Determine the (X, Y) coordinate at the center of the cell enclosing the given text.  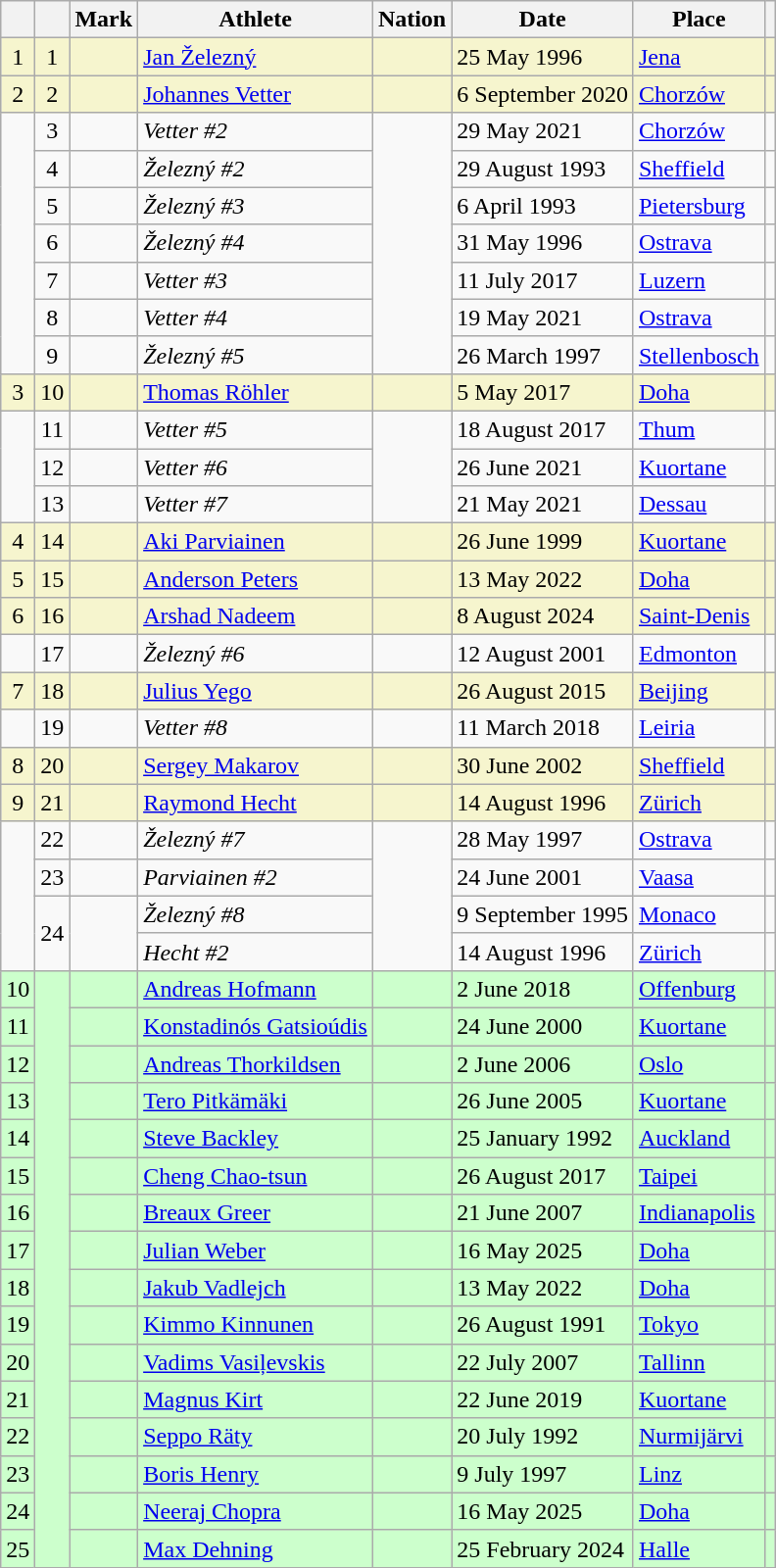
19 May 2021 (543, 318)
Andreas Thorkildsen (256, 1063)
Vadims Vasiļevskis (256, 1362)
Oslo (699, 1063)
25 May 1996 (543, 57)
Železný #5 (256, 355)
25 (18, 1548)
28 May 1997 (543, 840)
Vetter #7 (256, 505)
Boris Henry (256, 1474)
Jakub Vadlejch (256, 1288)
Indianapolis (699, 1213)
31 May 1996 (543, 243)
29 August 1993 (543, 169)
Julian Weber (256, 1250)
Johannes Vetter (256, 94)
Aki Parviainen (256, 542)
Nurmijärvi (699, 1437)
Max Dehning (256, 1548)
26 March 1997 (543, 355)
Nation (412, 20)
Beijing (699, 691)
Leiria (699, 728)
Saint-Denis (699, 616)
12 August 2001 (543, 654)
Arshad Nadeem (256, 616)
Andreas Hofmann (256, 989)
Tero Pitkämäki (256, 1102)
Place (699, 20)
22 July 2007 (543, 1362)
Železný #6 (256, 654)
26 August 2015 (543, 691)
Železný #4 (256, 243)
Thomas Röhler (256, 392)
26 June 2021 (543, 467)
Neeraj Chopra (256, 1511)
Edmonton (699, 654)
Železný #3 (256, 206)
Julius Yego (256, 691)
Halle (699, 1548)
Seppo Räty (256, 1437)
Kimmo Kinnunen (256, 1325)
Luzern (699, 280)
6 September 2020 (543, 94)
Thum (699, 429)
Vaasa (699, 877)
2 June 2006 (543, 1063)
11 March 2018 (543, 728)
Parviainen #2 (256, 877)
26 August 2017 (543, 1176)
25 February 2024 (543, 1548)
Anderson Peters (256, 579)
Železný #8 (256, 914)
5 May 2017 (543, 392)
Breaux Greer (256, 1213)
Auckland (699, 1139)
Raymond Hecht (256, 803)
Vetter #5 (256, 429)
Taipei (699, 1176)
21 May 2021 (543, 505)
9 July 1997 (543, 1474)
Jan Železný (256, 57)
22 June 2019 (543, 1399)
Date (543, 20)
Konstadinós Gatsioúdis (256, 1026)
Monaco (699, 914)
Vetter #8 (256, 728)
26 August 1991 (543, 1325)
Železný #2 (256, 169)
8 August 2024 (543, 616)
9 September 1995 (543, 914)
21 June 2007 (543, 1213)
Cheng Chao-tsun (256, 1176)
25 January 1992 (543, 1139)
2 June 2018 (543, 989)
Athlete (256, 20)
24 June 2000 (543, 1026)
Tokyo (699, 1325)
Vetter #4 (256, 318)
Hecht #2 (256, 952)
Pietersburg (699, 206)
Vetter #3 (256, 280)
Sergey Makarov (256, 765)
Steve Backley (256, 1139)
Vetter #2 (256, 131)
Dessau (699, 505)
Vetter #6 (256, 467)
Tallinn (699, 1362)
Mark (104, 20)
Stellenbosch (699, 355)
Jena (699, 57)
24 June 2001 (543, 877)
Železný #7 (256, 840)
Magnus Kirt (256, 1399)
26 June 1999 (543, 542)
Offenburg (699, 989)
20 July 1992 (543, 1437)
Linz (699, 1474)
18 August 2017 (543, 429)
30 June 2002 (543, 765)
11 July 2017 (543, 280)
6 April 1993 (543, 206)
26 June 2005 (543, 1102)
29 May 2021 (543, 131)
